Search for the cell housing the specified text and yield its (x, y) center coordinate. 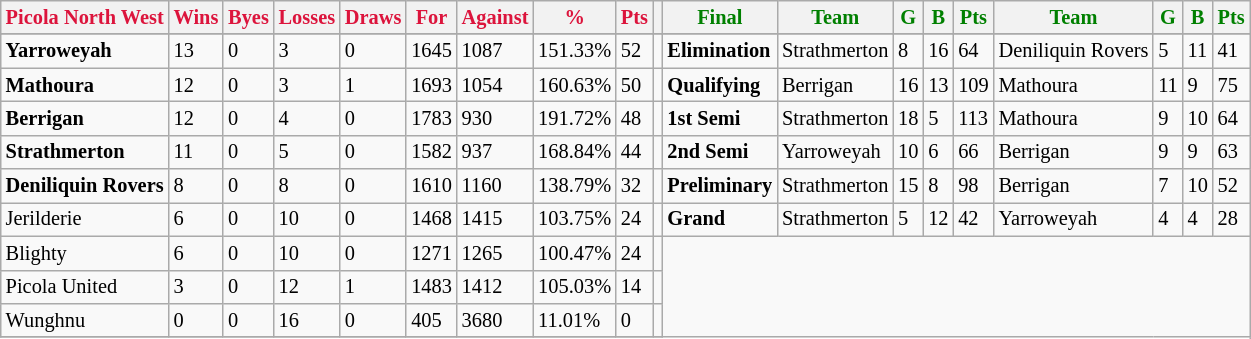
138.79% (574, 186)
75 (1232, 85)
1265 (496, 253)
1693 (431, 85)
113 (973, 118)
Against (496, 17)
930 (496, 118)
1610 (431, 186)
32 (634, 186)
% (574, 17)
18 (908, 118)
63 (1232, 152)
98 (973, 186)
Byes (248, 17)
11.01% (574, 320)
Preliminary (720, 186)
42 (973, 219)
1783 (431, 118)
14 (634, 287)
Qualifying (720, 85)
1087 (496, 51)
41 (1232, 51)
1645 (431, 51)
100.47% (574, 253)
28 (1232, 219)
Blighty (85, 253)
1468 (431, 219)
151.33% (574, 51)
Picola North West (85, 17)
50 (634, 85)
Jerilderie (85, 219)
3680 (496, 320)
Final (720, 17)
168.84% (574, 152)
109 (973, 85)
Losses (307, 17)
1415 (496, 219)
Elimination (720, 51)
66 (973, 152)
1160 (496, 186)
105.03% (574, 287)
1271 (431, 253)
160.63% (574, 85)
Draws (373, 17)
For (431, 17)
2nd Semi (720, 152)
Picola United (85, 287)
405 (431, 320)
1483 (431, 287)
44 (634, 152)
Wins (196, 17)
15 (908, 186)
48 (634, 118)
Wunghnu (85, 320)
937 (496, 152)
103.75% (574, 219)
1412 (496, 287)
191.72% (574, 118)
1054 (496, 85)
7 (1168, 186)
1st Semi (720, 118)
1582 (431, 152)
Grand (720, 219)
